Capture the cell that displays the provided text and extract its [x, y] central coordinate. 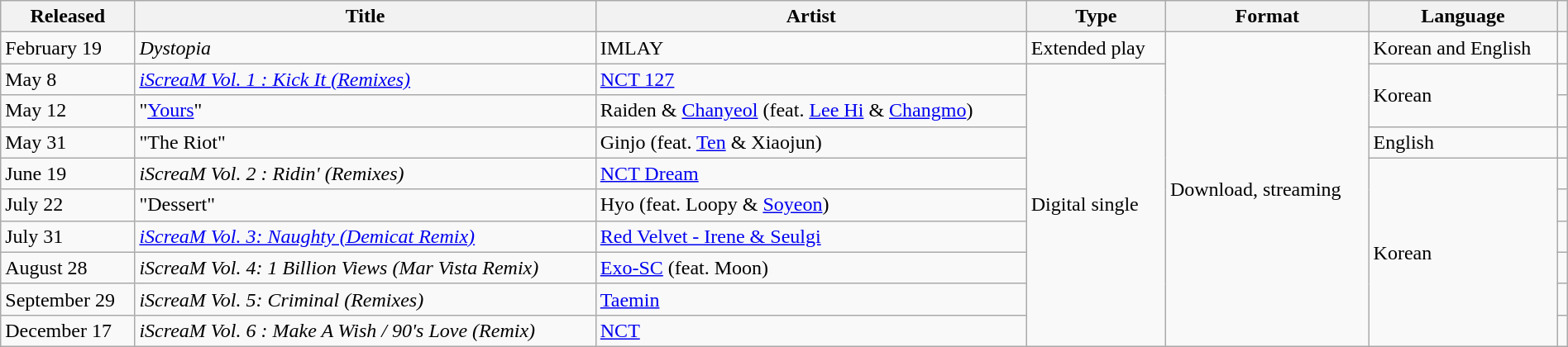
Title [366, 17]
Extended play [1096, 48]
Taemin [810, 299]
July 31 [68, 236]
Raiden & Chanyeol (feat. Lee Hi & Changmo) [810, 111]
Language [1463, 17]
May 12 [68, 111]
Download, streaming [1267, 190]
"The Riot" [366, 142]
iScreaM Vol. 1 : Kick It (Remixes) [366, 79]
Hyo (feat. Loopy & Soyeon) [810, 205]
NCT Dream [810, 173]
Red Velvet - Irene & Seulgi [810, 236]
Korean and English [1463, 48]
IMLAY [810, 48]
Ginjo (feat. Ten & Xiaojun) [810, 142]
May 31 [68, 142]
iScreaM Vol. 3: Naughty (Demicat Remix) [366, 236]
iScreaM Vol. 6 : Make A Wish / 90's Love (Remix) [366, 330]
"Yours" [366, 111]
Artist [810, 17]
Released [68, 17]
iScreaM Vol. 4: 1 Billion Views (Mar Vista Remix) [366, 268]
"Dessert" [366, 205]
iScreaM Vol. 2 : Ridin' (Remixes) [366, 173]
May 8 [68, 79]
August 28 [68, 268]
Digital single [1096, 205]
February 19 [68, 48]
June 19 [68, 173]
English [1463, 142]
September 29 [68, 299]
NCT [810, 330]
NCT 127 [810, 79]
Type [1096, 17]
December 17 [68, 330]
Format [1267, 17]
iScreaM Vol. 5: Criminal (Remixes) [366, 299]
July 22 [68, 205]
Dystopia [366, 48]
Exo-SC (feat. Moon) [810, 268]
